Return [X, Y] of the center of cell containing provided text 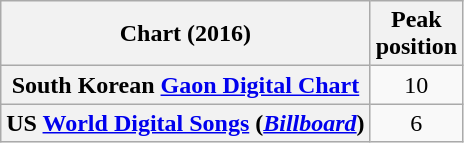
South Korean Gaon Digital Chart [186, 85]
10 [416, 85]
US World Digital Songs (Billboard) [186, 123]
6 [416, 123]
Peakposition [416, 34]
Chart (2016) [186, 34]
